Determine the (x, y) coordinate at the center of the cell enclosing the given text.  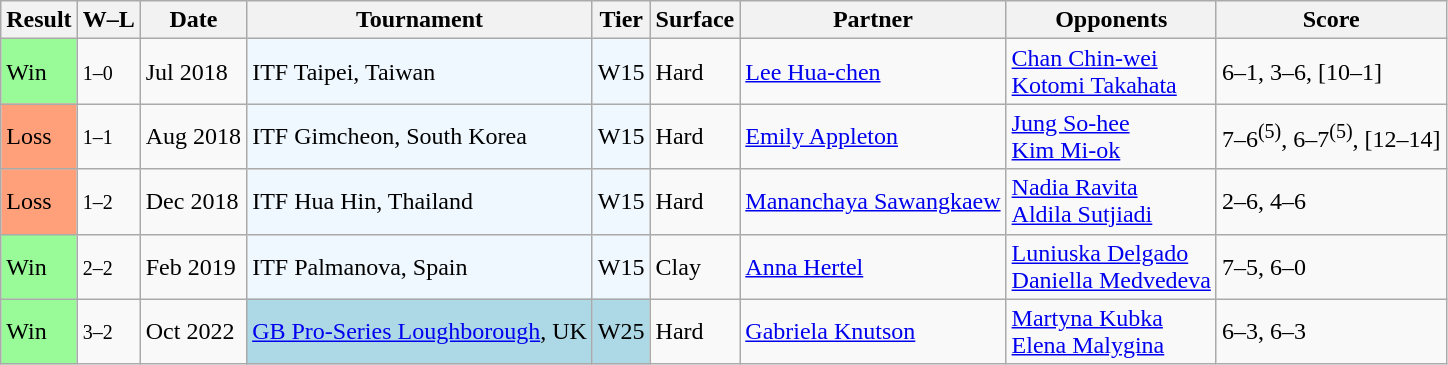
Nadia Ravita Aldila Sutjiadi (1111, 202)
Surface (695, 20)
W25 (621, 332)
Tier (621, 20)
Date (193, 20)
Aug 2018 (193, 136)
W–L (108, 20)
Mananchaya Sawangkaew (873, 202)
2–6, 4–6 (1331, 202)
Chan Chin-wei Kotomi Takahata (1111, 72)
Oct 2022 (193, 332)
Partner (873, 20)
3–2 (108, 332)
ITF Hua Hin, Thailand (420, 202)
Lee Hua-chen (873, 72)
Martyna Kubka Elena Malygina (1111, 332)
Feb 2019 (193, 266)
Anna Hertel (873, 266)
Opponents (1111, 20)
2–2 (108, 266)
7–5, 6–0 (1331, 266)
Clay (695, 266)
Emily Appleton (873, 136)
1–2 (108, 202)
Dec 2018 (193, 202)
Score (1331, 20)
Result (39, 20)
Luniuska Delgado Daniella Medvedeva (1111, 266)
Tournament (420, 20)
ITF Gimcheon, South Korea (420, 136)
GB Pro-Series Loughborough, UK (420, 332)
1–0 (108, 72)
7–6(5), 6–7(5), [12–14] (1331, 136)
Jung So-hee Kim Mi-ok (1111, 136)
1–1 (108, 136)
Gabriela Knutson (873, 332)
Jul 2018 (193, 72)
6–1, 3–6, [10–1] (1331, 72)
ITF Palmanova, Spain (420, 266)
6–3, 6–3 (1331, 332)
ITF Taipei, Taiwan (420, 72)
